Return the (x, y) coordinate for the center point of the cell that contains the specified text.  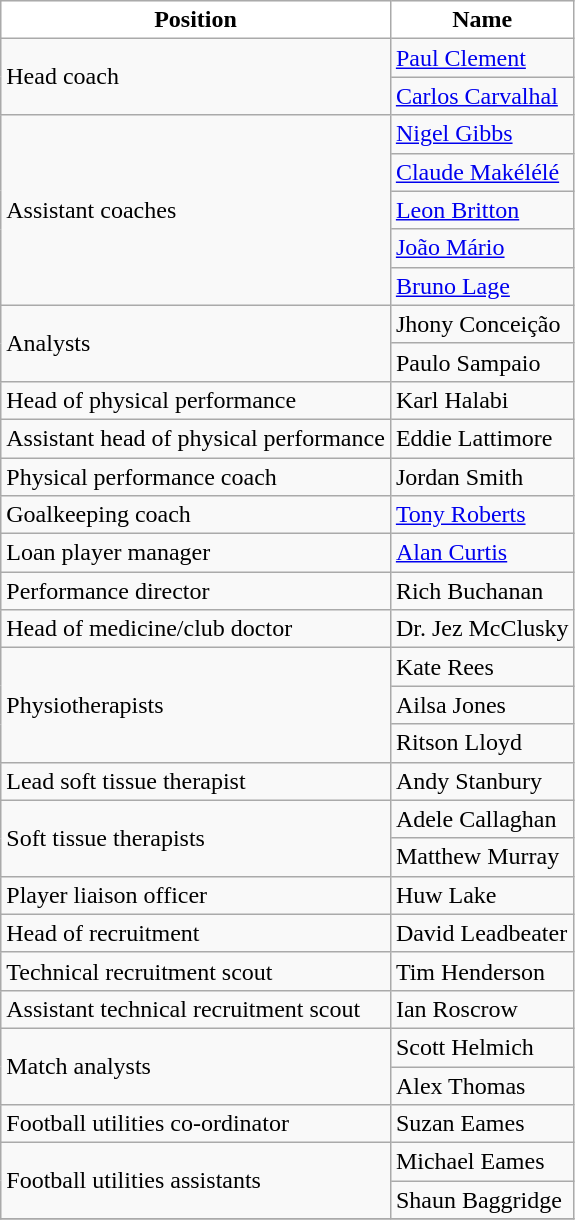
Loan player manager (196, 553)
Football utilities assistants (196, 1181)
Tony Roberts (482, 515)
Karl Halabi (482, 400)
Alex Thomas (482, 1085)
Lead soft tissue therapist (196, 781)
Football utilities co-ordinator (196, 1124)
Bruno Lage (482, 286)
Eddie Lattimore (482, 438)
Head coach (196, 77)
Tim Henderson (482, 971)
Goalkeeping coach (196, 515)
Shaun Baggridge (482, 1200)
Alan Curtis (482, 553)
Position (196, 20)
Head of recruitment (196, 933)
Rich Buchanan (482, 591)
Suzan Eames (482, 1124)
Jhony Conceição (482, 324)
Huw Lake (482, 895)
Assistant head of physical performance (196, 438)
Name (482, 20)
Andy Stanbury (482, 781)
Leon Britton (482, 210)
Nigel Gibbs (482, 134)
Paul Clement (482, 58)
Player liaison officer (196, 895)
Ritson Lloyd (482, 743)
Claude Makélélé (482, 172)
Physiotherapists (196, 705)
Jordan Smith (482, 477)
Dr. Jez McClusky (482, 629)
Head of medicine/club doctor (196, 629)
Adele Callaghan (482, 819)
Technical recruitment scout (196, 971)
Performance director (196, 591)
Carlos Carvalhal (482, 96)
Physical performance coach (196, 477)
Assistant coaches (196, 210)
Paulo Sampaio (482, 362)
Matthew Murray (482, 857)
Ian Roscrow (482, 1009)
Ailsa Jones (482, 705)
Analysts (196, 343)
Michael Eames (482, 1162)
Kate Rees (482, 667)
João Mário (482, 248)
Scott Helmich (482, 1047)
Soft tissue therapists (196, 838)
David Leadbeater (482, 933)
Assistant technical recruitment scout (196, 1009)
Match analysts (196, 1066)
Head of physical performance (196, 400)
